Output the (x, y) coordinate of the center of the cell containing the given text.  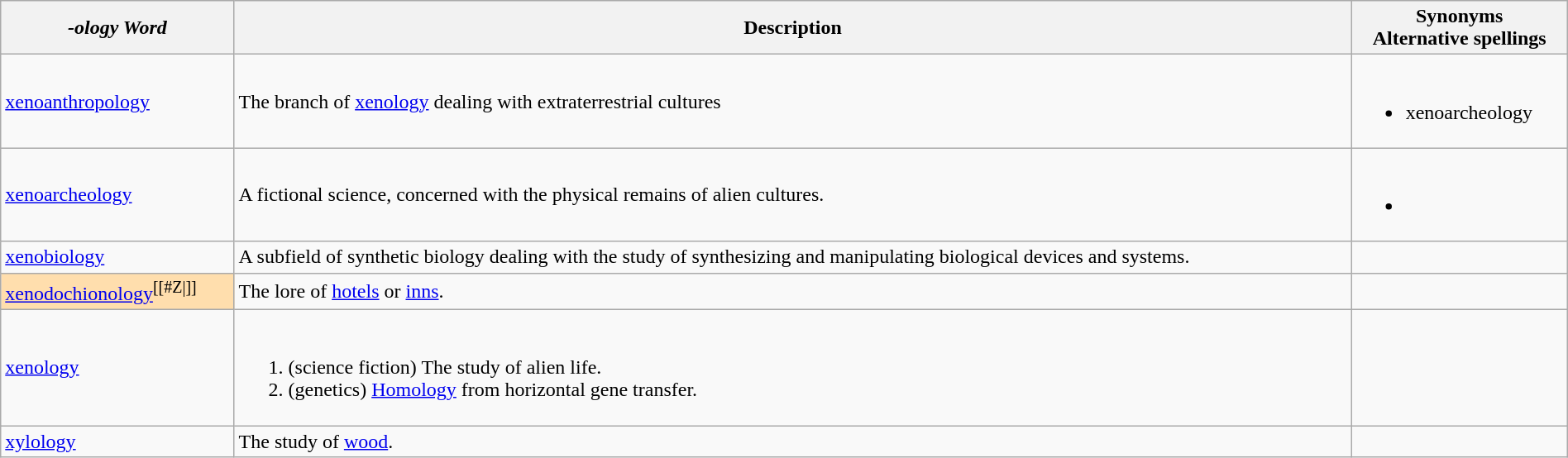
(science fiction) The study of alien life.(genetics) Homology from horizontal gene transfer. (792, 368)
-ology Word (117, 28)
The branch of xenology dealing with extraterrestrial cultures (792, 101)
The study of wood. (792, 441)
xenoanthropology (117, 101)
SynonymsAlternative spellings (1459, 28)
The lore of hotels or inns. (792, 291)
xenobiology (117, 257)
xenodochionology[[#Z|]] (117, 291)
A fictional science, concerned with the physical remains of alien cultures. (792, 195)
Description (792, 28)
xenology (117, 368)
A subfield of synthetic biology dealing with the study of synthesizing and manipulating biological devices and systems. (792, 257)
xylology (117, 441)
